Return the (x, y) coordinate for the center point of the cell that contains the specified text.  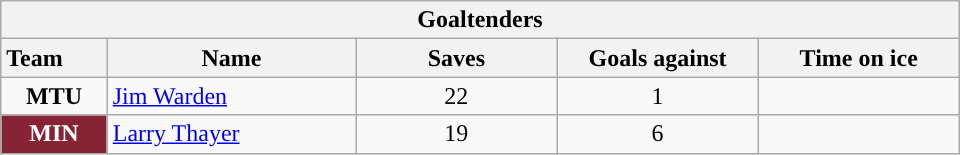
6 (658, 134)
MTU (54, 96)
19 (456, 134)
Name (232, 58)
Saves (456, 58)
Larry Thayer (232, 134)
Time on ice (858, 58)
Goaltenders (480, 20)
1 (658, 96)
22 (456, 96)
Goals against (658, 58)
MIN (54, 134)
Team (54, 58)
Jim Warden (232, 96)
